Find where the given text appears and provide that cell's center as (X, Y) coordinate. 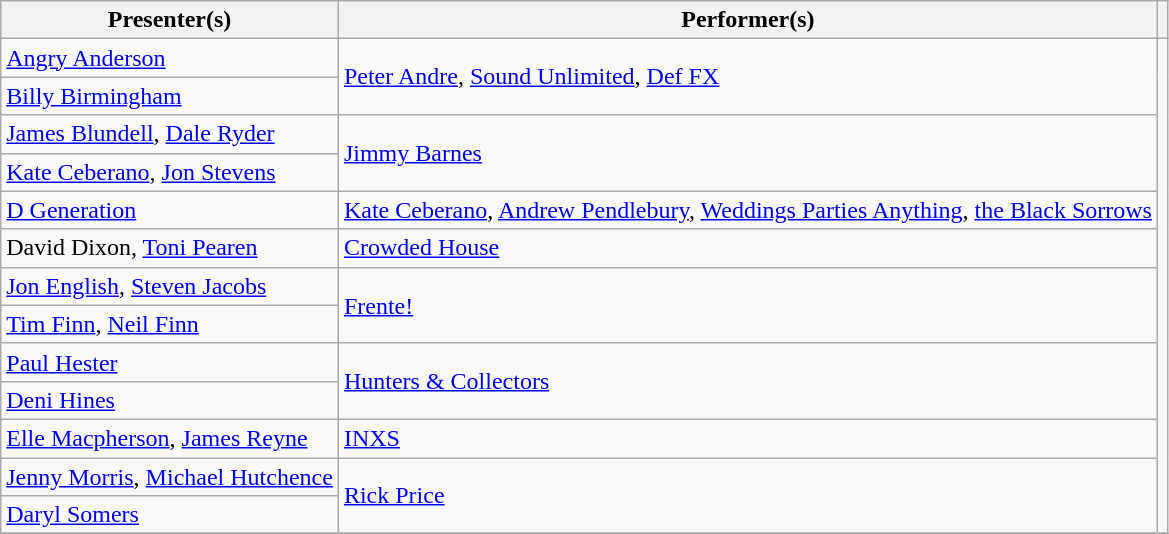
Presenter(s) (170, 20)
Performer(s) (748, 20)
D Generation (170, 210)
David Dixon, Toni Pearen (170, 248)
Tim Finn, Neil Finn (170, 324)
Rick Price (748, 496)
Jimmy Barnes (748, 153)
Billy Birmingham (170, 96)
Kate Ceberano, Andrew Pendlebury, Weddings Parties Anything, the Black Sorrows (748, 210)
Peter Andre, Sound Unlimited, Def FX (748, 77)
Deni Hines (170, 400)
Hunters & Collectors (748, 381)
Angry Anderson (170, 58)
Crowded House (748, 248)
Kate Ceberano, Jon Stevens (170, 172)
James Blundell, Dale Ryder (170, 134)
Daryl Somers (170, 515)
Jon English, Steven Jacobs (170, 286)
Elle Macpherson, James Reyne (170, 438)
INXS (748, 438)
Paul Hester (170, 362)
Jenny Morris, Michael Hutchence (170, 477)
Frente! (748, 305)
